For the text-containing cell, return its midpoint in (X, Y) coordinate format. 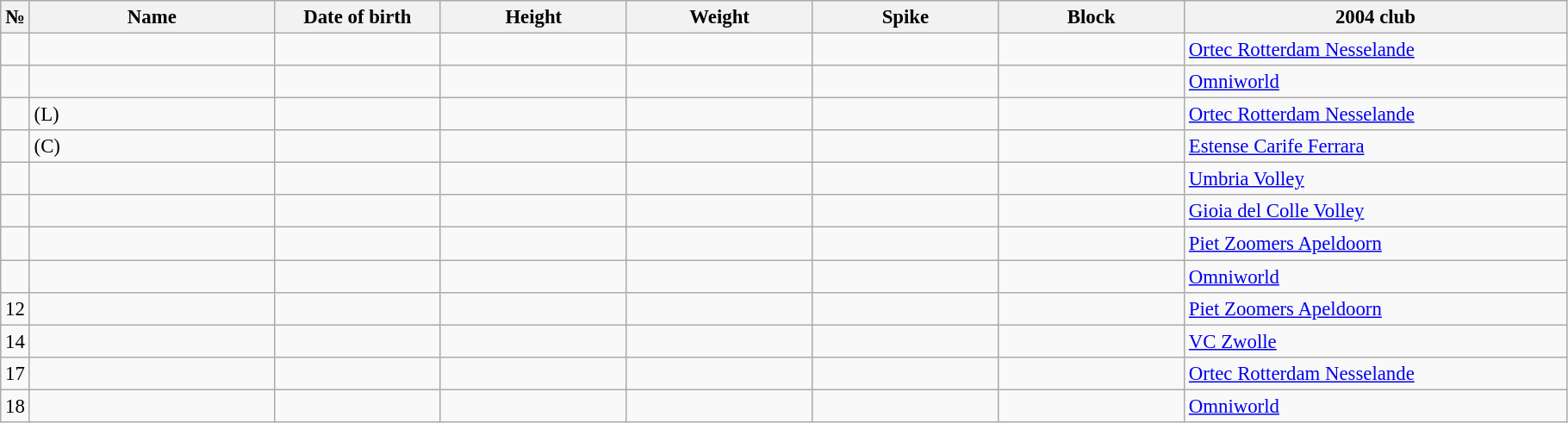
Estense Carife Ferrara (1376, 146)
2004 club (1376, 17)
Block (1092, 17)
Gioia del Colle Volley (1376, 211)
Height (533, 17)
Spike (905, 17)
(L) (152, 115)
12 (16, 308)
№ (16, 17)
14 (16, 341)
Umbria Volley (1376, 179)
(C) (152, 146)
Weight (719, 17)
VC Zwolle (1376, 341)
Date of birth (357, 17)
17 (16, 373)
18 (16, 406)
Name (152, 17)
